Provide the (x, y) coordinate of the cell's center where the given text is located.  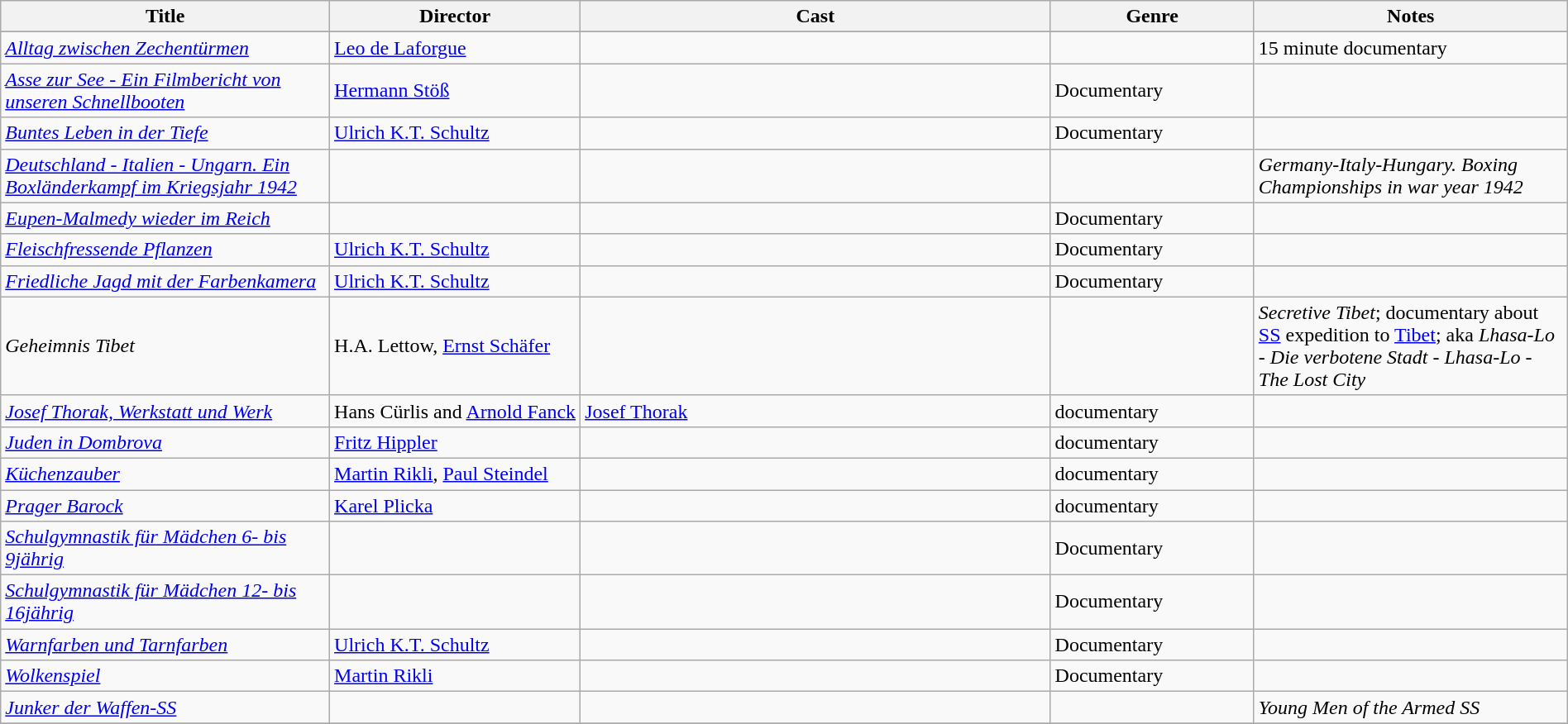
Germany-Italy-Hungary. Boxing Championships in war year 1942 (1411, 175)
Schulgymnastik für Mädchen 6- bis 9jährig (165, 549)
15 minute documentary (1411, 48)
Josef Thorak, Werkstatt und Werk (165, 411)
Deutschland - Italien - Ungarn. Ein Boxländerkampf im Kriegsjahr 1942 (165, 175)
Juden in Dombrova (165, 442)
Cast (815, 17)
Geheimnis Tibet (165, 345)
Fleischfressende Pflanzen (165, 250)
H.A. Lettow, Ernst Schäfer (455, 345)
Prager Barock (165, 505)
Title (165, 17)
Director (455, 17)
Friedliche Jagd mit der Farbenkamera (165, 281)
Küchenzauber (165, 474)
Martin Rikli, Paul Steindel (455, 474)
Schulgymnastik für Mädchen 12- bis 16jährig (165, 602)
Leo de Laforgue (455, 48)
Notes (1411, 17)
Fritz Hippler (455, 442)
Asse zur See - Ein Filmbericht von unseren Schnellbooten (165, 91)
Young Men of the Armed SS (1411, 707)
Genre (1152, 17)
Karel Plicka (455, 505)
Warnfarben und Tarnfarben (165, 645)
Hermann Stöß (455, 91)
Eupen-Malmedy wieder im Reich (165, 218)
Alltag zwischen Zechentürmen (165, 48)
Wolkenspiel (165, 676)
Martin Rikli (455, 676)
Junker der Waffen-SS (165, 707)
Hans Cürlis and Arnold Fanck (455, 411)
Secretive Tibet; documentary about SS expedition to Tibet; aka Lhasa-Lo - Die verbotene Stadt - Lhasa-Lo - The Lost City (1411, 345)
Josef Thorak (815, 411)
Buntes Leben in der Tiefe (165, 133)
